Provide the (X, Y) coordinate of the cell's center where the given text is located.  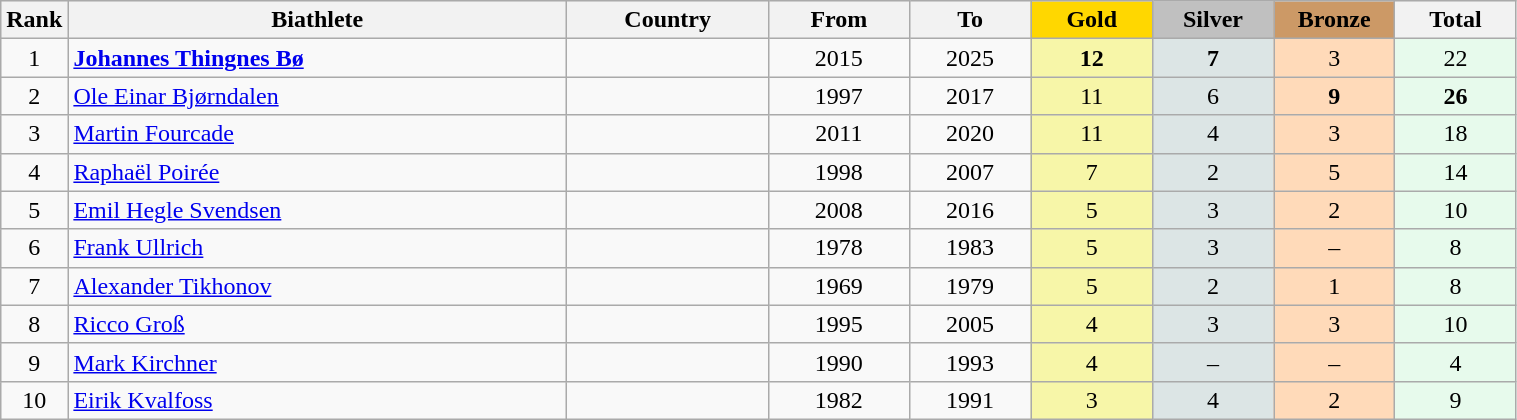
1998 (839, 172)
Frank Ullrich (318, 248)
2016 (970, 210)
2015 (839, 58)
Mark Kirchner (318, 362)
1978 (839, 248)
2011 (839, 134)
Silver (1212, 20)
1995 (839, 324)
2020 (970, 134)
2007 (970, 172)
Martin Fourcade (318, 134)
2005 (970, 324)
Total (1456, 20)
22 (1456, 58)
26 (1456, 96)
1969 (839, 286)
Eirik Kvalfoss (318, 400)
Alexander Tikhonov (318, 286)
1979 (970, 286)
18 (1456, 134)
Rank (34, 20)
12 (1092, 58)
To (970, 20)
14 (1456, 172)
1990 (839, 362)
Ole Einar Bjørndalen (318, 96)
1983 (970, 248)
Emil Hegle Svendsen (318, 210)
Johannes Thingnes Bø (318, 58)
Gold (1092, 20)
2025 (970, 58)
Biathlete (318, 20)
1997 (839, 96)
Bronze (1334, 20)
Ricco Groß (318, 324)
1982 (839, 400)
From (839, 20)
2008 (839, 210)
1991 (970, 400)
2017 (970, 96)
1993 (970, 362)
Country (668, 20)
Raphaël Poirée (318, 172)
